Locate the cell with the specified text and output its [X, Y] center coordinate. 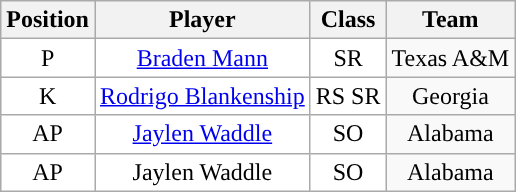
RS SR [348, 96]
K [48, 96]
Texas A&M [450, 58]
Class [348, 20]
Player [202, 20]
SR [348, 58]
Braden Mann [202, 58]
Team [450, 20]
Georgia [450, 96]
Position [48, 20]
P [48, 58]
Rodrigo Blankenship [202, 96]
